Pinpoint the cell where the given text exists, returning its [X, Y] midpoint coordinate. 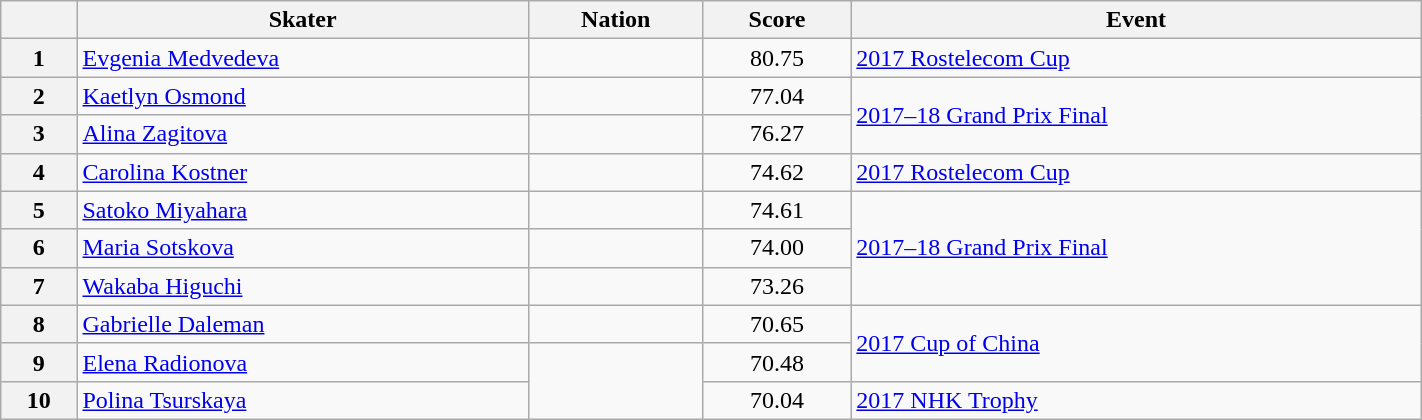
8 [39, 324]
2017 Cup of China [1136, 343]
Evgenia Medvedeva [302, 58]
7 [39, 286]
80.75 [777, 58]
73.26 [777, 286]
6 [39, 248]
74.00 [777, 248]
4 [39, 172]
Wakaba Higuchi [302, 286]
70.48 [777, 362]
76.27 [777, 134]
5 [39, 210]
2017 NHK Trophy [1136, 400]
Maria Sotskova [302, 248]
70.04 [777, 400]
Gabrielle Daleman [302, 324]
1 [39, 58]
Skater [302, 20]
70.65 [777, 324]
Polina Tsurskaya [302, 400]
3 [39, 134]
74.62 [777, 172]
Kaetlyn Osmond [302, 96]
2 [39, 96]
Alina Zagitova [302, 134]
9 [39, 362]
Event [1136, 20]
Elena Radionova [302, 362]
Satoko Miyahara [302, 210]
74.61 [777, 210]
Carolina Kostner [302, 172]
Nation [616, 20]
Score [777, 20]
77.04 [777, 96]
10 [39, 400]
